Extract the [x, y] coordinate from the center of the cell holding the provided text.  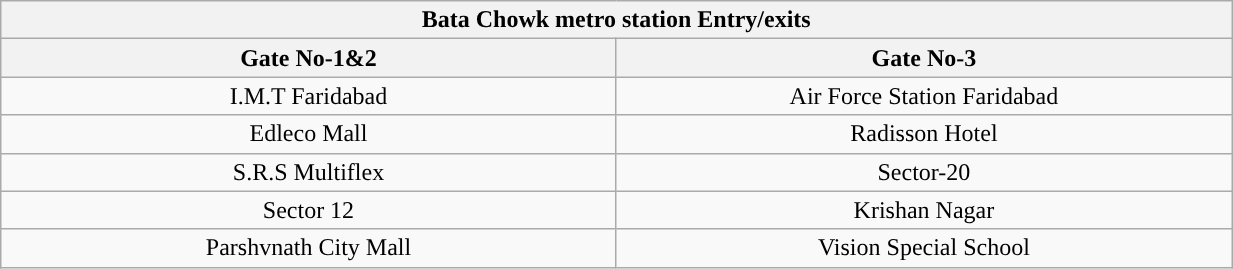
S.R.S Multiflex [308, 172]
Edleco Mall [308, 134]
Bata Chowk metro station Entry/exits [616, 20]
Sector 12 [308, 210]
Radisson Hotel [924, 134]
Air Force Station Faridabad [924, 96]
Krishan Nagar [924, 210]
Vision Special School [924, 248]
I.M.T Faridabad [308, 96]
Gate No-3 [924, 58]
Sector-20 [924, 172]
Gate No-1&2 [308, 58]
Parshvnath City Mall [308, 248]
